Provide the (x, y) coordinate of the cell's center where the given text is located.  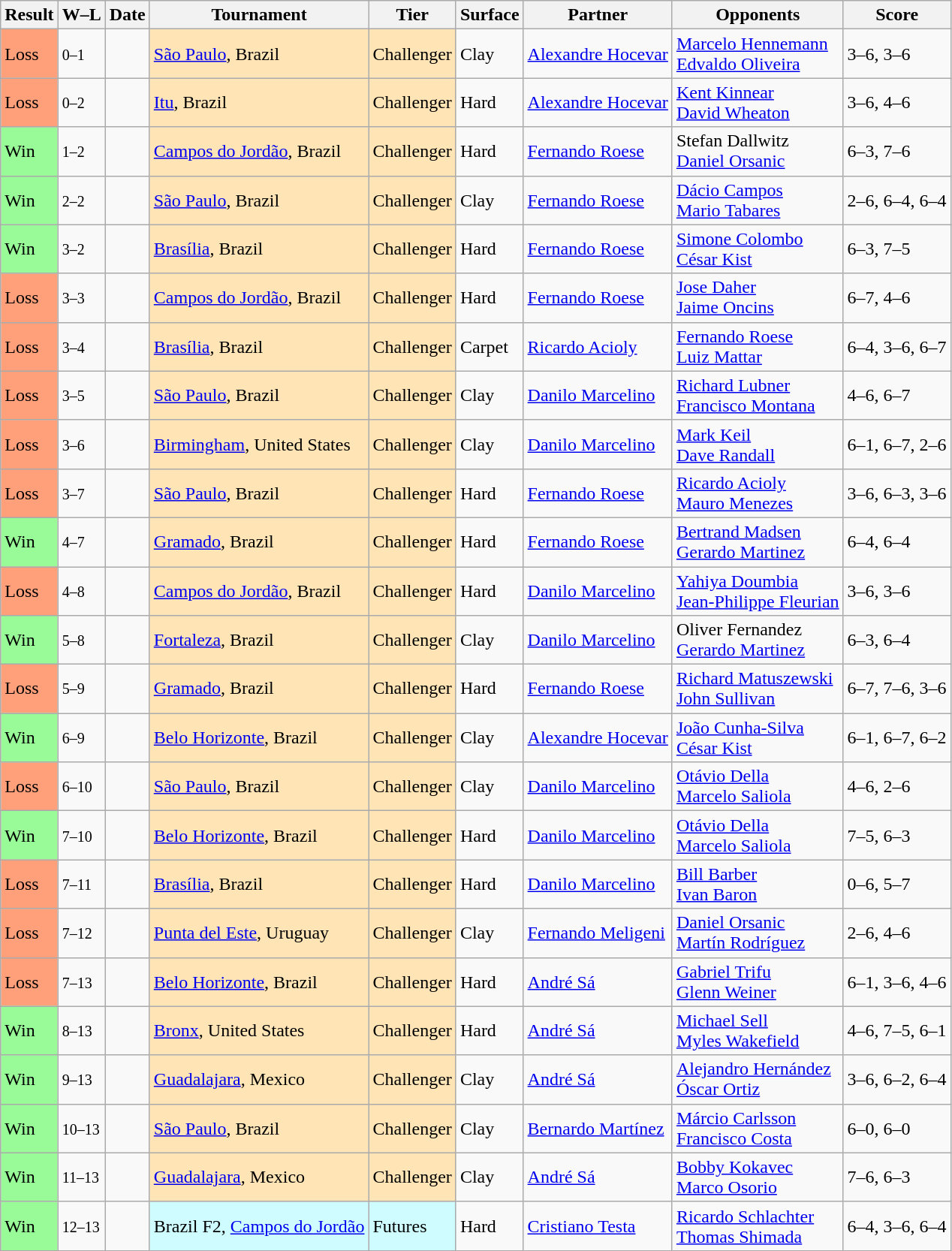
Birmingham, United States (259, 445)
Stefan Dallwitz Daniel Orsanic (758, 152)
6–10 (81, 787)
4–6, 6–7 (896, 395)
Yahiya Doumbia Jean-Philippe Fleurian (758, 590)
5–9 (81, 689)
6–3, 7–5 (896, 249)
3–6, 6–2, 6–4 (896, 1080)
W–L (81, 15)
7–12 (81, 933)
Tier (412, 15)
Bertrand Madsen Gerardo Martinez (758, 542)
Carpet (490, 347)
3–6, 4–6 (896, 102)
0–1 (81, 54)
6–1, 6–7, 2–6 (896, 445)
Surface (490, 15)
Ricardo Acioly (598, 347)
Fernando Roese Luiz Mattar (758, 347)
6–4, 3–6, 6–7 (896, 347)
6–7, 4–6 (896, 297)
Jose Daher Jaime Oncins (758, 297)
6–1, 3–6, 4–6 (896, 982)
6–1, 6–7, 6–2 (896, 737)
2–6, 4–6 (896, 933)
4–6, 2–6 (896, 787)
Brazil F2, Campos do Jordão (259, 1225)
Date (128, 15)
Márcio Carlsson Francisco Costa (758, 1128)
7–6, 6–3 (896, 1177)
6–0, 6–0 (896, 1128)
11–13 (81, 1177)
4–6, 7–5, 6–1 (896, 1030)
Bronx, United States (259, 1030)
Opponents (758, 15)
3–6, 6–3, 3–6 (896, 493)
Ricardo Acioly Mauro Menezes (758, 493)
Michael Sell Myles Wakefield (758, 1030)
João Cunha-Silva César Kist (758, 737)
Richard Lubner Francisco Montana (758, 395)
9–13 (81, 1080)
3–3 (81, 297)
Ricardo Schlachter Thomas Shimada (758, 1225)
Itu, Brazil (259, 102)
7–11 (81, 885)
2–2 (81, 200)
Bobby Kokavec Marco Osorio (758, 1177)
Cristiano Testa (598, 1225)
Score (896, 15)
Alejandro Hernández Óscar Ortiz (758, 1080)
12–13 (81, 1225)
6–7, 7–6, 3–6 (896, 689)
6–4, 3–6, 6–4 (896, 1225)
0–2 (81, 102)
1–2 (81, 152)
Bill Barber Ivan Baron (758, 885)
Daniel Orsanic Martín Rodríguez (758, 933)
Partner (598, 15)
5–8 (81, 640)
3–5 (81, 395)
6–3, 6–4 (896, 640)
Punta del Este, Uruguay (259, 933)
8–13 (81, 1030)
6–4, 6–4 (896, 542)
Fernando Meligeni (598, 933)
6–3, 7–6 (896, 152)
3–6 (81, 445)
6–9 (81, 737)
Result (29, 15)
7–5, 6–3 (896, 835)
3–2 (81, 249)
3–4 (81, 347)
7–13 (81, 982)
7–10 (81, 835)
4–7 (81, 542)
Tournament (259, 15)
Dácio Campos Mario Tabares (758, 200)
Futures (412, 1225)
2–6, 6–4, 6–4 (896, 200)
Kent Kinnear David Wheaton (758, 102)
4–8 (81, 590)
0–6, 5–7 (896, 885)
Marcelo Hennemann Edvaldo Oliveira (758, 54)
Mark Keil Dave Randall (758, 445)
Simone Colombo César Kist (758, 249)
3–7 (81, 493)
10–13 (81, 1128)
Gabriel Trifu Glenn Weiner (758, 982)
Fortaleza, Brazil (259, 640)
Richard Matuszewski John Sullivan (758, 689)
Oliver Fernandez Gerardo Martinez (758, 640)
Bernardo Martínez (598, 1128)
